Capture the cell that displays the provided text and extract its (x, y) central coordinate. 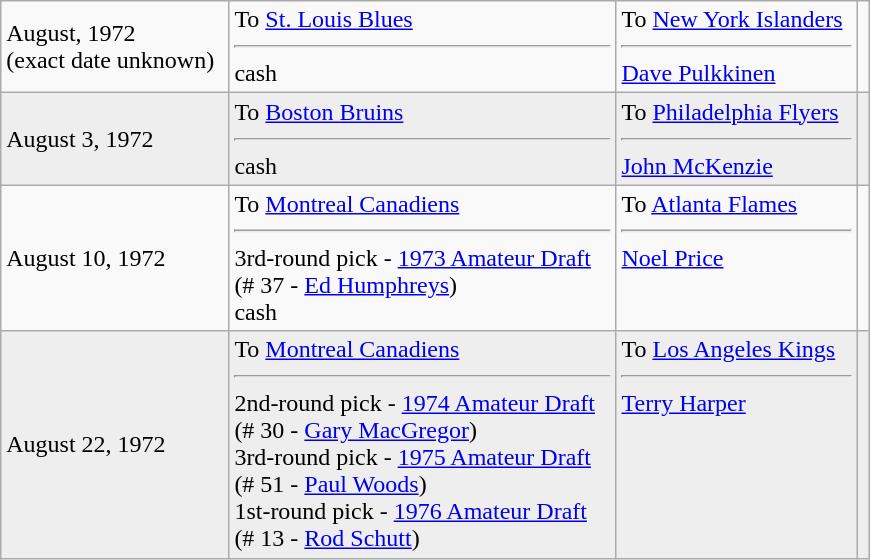
To Atlanta FlamesNoel Price (737, 258)
To Montreal Canadiens3rd-round pick - 1973 Amateur Draft(# 37 - Ed Humphreys)cash (422, 258)
August 10, 1972 (115, 258)
To Los Angeles KingsTerry Harper (737, 444)
To Philadelphia FlyersJohn McKenzie (737, 139)
To St. Louis Bluescash (422, 47)
August, 1972(exact date unknown) (115, 47)
August 22, 1972 (115, 444)
To New York IslandersDave Pulkkinen (737, 47)
To Boston Bruinscash (422, 139)
August 3, 1972 (115, 139)
